Extract the (X, Y) coordinate from the center of the cell holding the provided text.  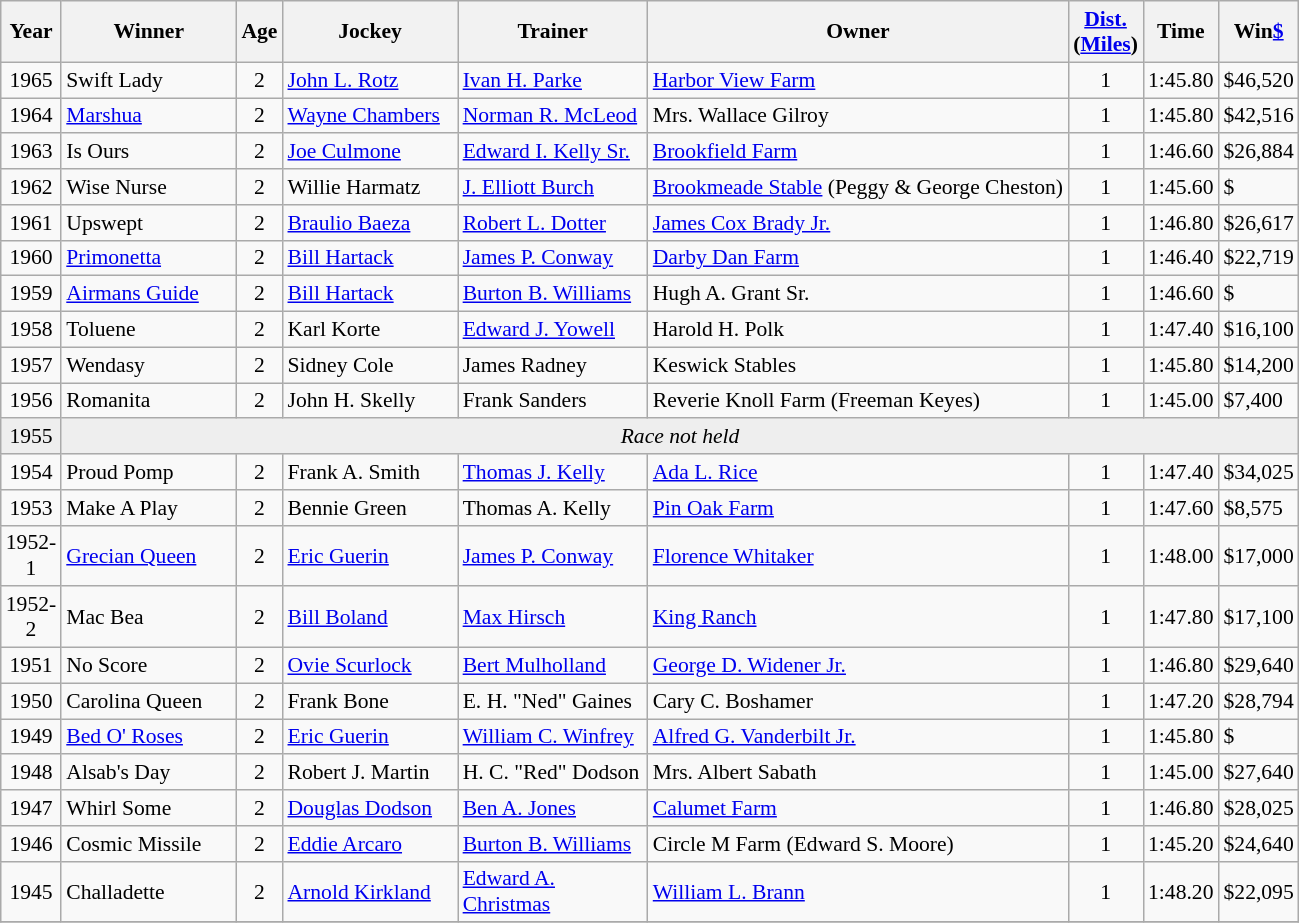
1:47.80 (1180, 618)
Braulio Baeza (370, 223)
Year (31, 32)
1:47.20 (1180, 701)
John L. Rotz (370, 80)
$7,400 (1258, 401)
1964 (31, 116)
Florence Whitaker (858, 556)
Proud Pomp (148, 472)
1945 (31, 892)
Primonetta (148, 258)
Frank A. Smith (370, 472)
James Radney (553, 365)
1947 (31, 808)
1957 (31, 365)
J. Elliott Burch (553, 187)
Darby Dan Farm (858, 258)
$34,025 (1258, 472)
William C. Winfrey (553, 737)
Edward A. Christmas (553, 892)
1952-2 (31, 618)
Max Hirsch (553, 618)
Thomas J. Kelly (553, 472)
$26,617 (1258, 223)
Circle M Farm (Edward S. Moore) (858, 844)
Keswick Stables (858, 365)
Harbor View Farm (858, 80)
Robert L. Dotter (553, 223)
Reverie Knoll Farm (Freeman Keyes) (858, 401)
Bed O' Roses (148, 737)
$46,520 (1258, 80)
1955 (31, 437)
Bill Boland (370, 618)
Marshua (148, 116)
Mrs. Wallace Gilroy (858, 116)
1958 (31, 330)
1961 (31, 223)
1:45.60 (1180, 187)
Swift Lady (148, 80)
1:47.60 (1180, 508)
1956 (31, 401)
John H. Skelly (370, 401)
Edward I. Kelly Sr. (553, 152)
Brookfield Farm (858, 152)
Carolina Queen (148, 701)
1949 (31, 737)
Frank Sanders (553, 401)
H. C. "Red" Dodson (553, 773)
Pin Oak Farm (858, 508)
1:48.00 (1180, 556)
Sidney Cole (370, 365)
$28,025 (1258, 808)
Harold H. Polk (858, 330)
E. H. "Ned" Gaines (553, 701)
$28,794 (1258, 701)
1953 (31, 508)
1954 (31, 472)
Race not held (680, 437)
King Ranch (858, 618)
No Score (148, 666)
1951 (31, 666)
James Cox Brady Jr. (858, 223)
Upswept (148, 223)
Joe Culmone (370, 152)
1963 (31, 152)
$27,640 (1258, 773)
Ada L. Rice (858, 472)
Airmans Guide (148, 294)
Wise Nurse (148, 187)
Romanita (148, 401)
1950 (31, 701)
Bert Mulholland (553, 666)
$8,575 (1258, 508)
Trainer (553, 32)
$24,640 (1258, 844)
$29,640 (1258, 666)
1946 (31, 844)
Hugh A. Grant Sr. (858, 294)
$42,516 (1258, 116)
Make A Play (148, 508)
Douglas Dodson (370, 808)
1:46.40 (1180, 258)
$14,200 (1258, 365)
Robert J. Martin (370, 773)
Ben A. Jones (553, 808)
$22,719 (1258, 258)
Bennie Green (370, 508)
Karl Korte (370, 330)
Frank Bone (370, 701)
Calumet Farm (858, 808)
Time (1180, 32)
1:45.20 (1180, 844)
Mrs. Albert Sabath (858, 773)
Alfred G. Vanderbilt Jr. (858, 737)
William L. Brann (858, 892)
Age (259, 32)
$16,100 (1258, 330)
Cosmic Missile (148, 844)
1960 (31, 258)
Win$ (1258, 32)
$17,100 (1258, 618)
1:48.20 (1180, 892)
Jockey (370, 32)
Thomas A. Kelly (553, 508)
George D. Widener Jr. (858, 666)
Willie Harmatz (370, 187)
Owner (858, 32)
Toluene (148, 330)
Wayne Chambers (370, 116)
1962 (31, 187)
Norman R. McLeod (553, 116)
$17,000 (1258, 556)
Winner (148, 32)
Grecian Queen (148, 556)
Is Ours (148, 152)
Brookmeade Stable (Peggy & George Cheston) (858, 187)
1965 (31, 80)
1948 (31, 773)
Mac Bea (148, 618)
Whirl Some (148, 808)
Edward J. Yowell (553, 330)
$22,095 (1258, 892)
Cary C. Boshamer (858, 701)
Arnold Kirkland (370, 892)
Wendasy (148, 365)
Dist. (Miles) (1106, 32)
1959 (31, 294)
Challadette (148, 892)
1952-1 (31, 556)
Ovie Scurlock (370, 666)
Ivan H. Parke (553, 80)
$26,884 (1258, 152)
Alsab's Day (148, 773)
Eddie Arcaro (370, 844)
